For the text-containing cell, return its midpoint in [x, y] coordinate format. 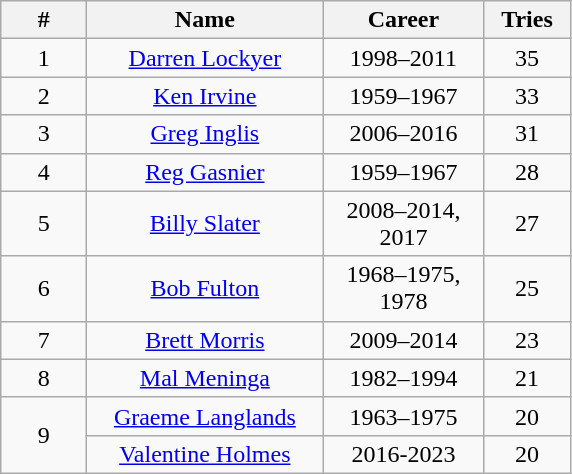
2009–2014 [404, 340]
21 [527, 378]
Darren Lockyer [205, 58]
33 [527, 96]
Greg Inglis [205, 134]
3 [44, 134]
25 [527, 288]
Brett Morris [205, 340]
1998–2011 [404, 58]
31 [527, 134]
Billy Slater [205, 224]
6 [44, 288]
4 [44, 172]
Reg Gasnier [205, 172]
5 [44, 224]
Bob Fulton [205, 288]
28 [527, 172]
Ken Irvine [205, 96]
2016-2023 [404, 454]
# [44, 20]
27 [527, 224]
1 [44, 58]
Valentine Holmes [205, 454]
23 [527, 340]
Graeme Langlands [205, 416]
2 [44, 96]
Name [205, 20]
Career [404, 20]
9 [44, 435]
1968–1975, 1978 [404, 288]
8 [44, 378]
1963–1975 [404, 416]
Mal Meninga [205, 378]
Tries [527, 20]
35 [527, 58]
7 [44, 340]
1982–1994 [404, 378]
2008–2014, 2017 [404, 224]
2006–2016 [404, 134]
